Pinpoint the cell where the given text exists, returning its (X, Y) midpoint coordinate. 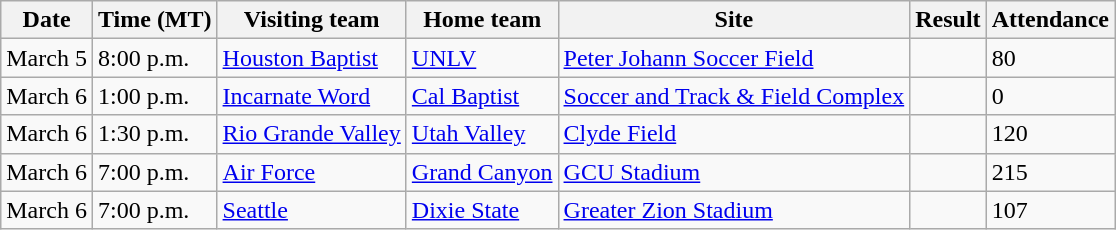
Seattle (312, 210)
80 (1050, 58)
GCU Stadium (734, 172)
107 (1050, 210)
215 (1050, 172)
Date (47, 20)
Utah Valley (482, 134)
Houston Baptist (312, 58)
Greater Zion Stadium (734, 210)
0 (1050, 96)
Attendance (1050, 20)
Result (948, 20)
1:00 p.m. (154, 96)
Peter Johann Soccer Field (734, 58)
Home team (482, 20)
Time (MT) (154, 20)
Clyde Field (734, 134)
Air Force (312, 172)
Dixie State (482, 210)
Rio Grande Valley (312, 134)
UNLV (482, 58)
120 (1050, 134)
Site (734, 20)
Incarnate Word (312, 96)
Soccer and Track & Field Complex (734, 96)
Visiting team (312, 20)
Grand Canyon (482, 172)
1:30 p.m. (154, 134)
8:00 p.m. (154, 58)
March 5 (47, 58)
Cal Baptist (482, 96)
